Find where the given text appears and provide that cell's center as [X, Y] coordinate. 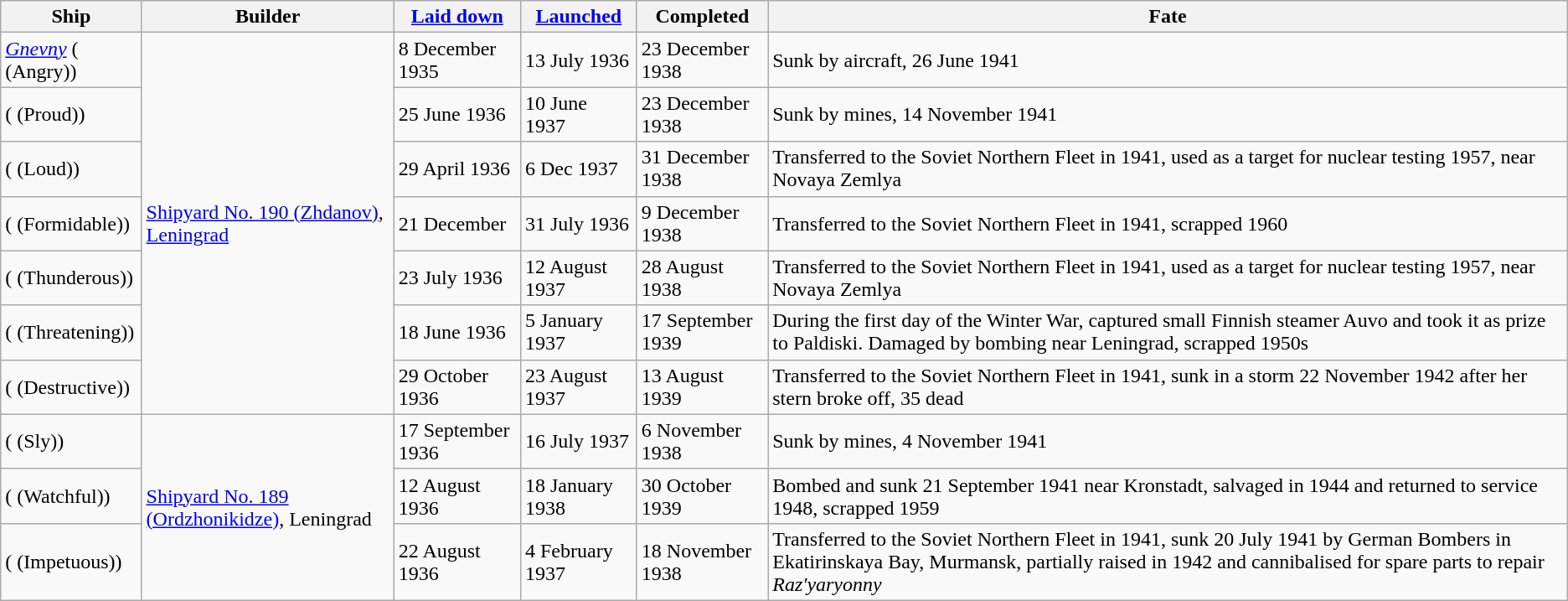
Sunk by aircraft, 26 June 1941 [1168, 60]
( (Impetuous)) [71, 562]
18 November 1938 [702, 562]
30 October 1939 [702, 496]
Transferred to the Soviet Northern Fleet in 1941, scrapped 1960 [1168, 223]
12 August 1937 [578, 278]
Launched [578, 17]
8 December 1935 [457, 60]
Laid down [457, 17]
22 August 1936 [457, 562]
18 January 1938 [578, 496]
17 September 1936 [457, 441]
Sunk by mines, 14 November 1941 [1168, 114]
( (Thunderous)) [71, 278]
Bombed and sunk 21 September 1941 near Kronstadt, salvaged in 1944 and returned to service 1948, scrapped 1959 [1168, 496]
31 December 1938 [702, 169]
10 June 1937 [578, 114]
29 October 1936 [457, 387]
6 November 1938 [702, 441]
13 August 1939 [702, 387]
23 July 1936 [457, 278]
Shipyard No. 190 (Zhdanov), Leningrad [268, 223]
Builder [268, 17]
31 July 1936 [578, 223]
16 July 1937 [578, 441]
28 August 1938 [702, 278]
4 February 1937 [578, 562]
23 August 1937 [578, 387]
( (Watchful)) [71, 496]
6 Dec 1937 [578, 169]
18 June 1936 [457, 332]
29 April 1936 [457, 169]
Ship [71, 17]
( (Threatening)) [71, 332]
13 July 1936 [578, 60]
Sunk by mines, 4 November 1941 [1168, 441]
25 June 1936 [457, 114]
9 December 1938 [702, 223]
( (Sly)) [71, 441]
21 December [457, 223]
5 January 1937 [578, 332]
( (Loud)) [71, 169]
( (Proud)) [71, 114]
( (Destructive)) [71, 387]
12 August 1936 [457, 496]
Fate [1168, 17]
Gnevny ( (Angry)) [71, 60]
17 September 1939 [702, 332]
( (Formidable)) [71, 223]
Transferred to the Soviet Northern Fleet in 1941, sunk in a storm 22 November 1942 after her stern broke off, 35 dead [1168, 387]
Completed [702, 17]
Shipyard No. 189 (Ordzhonikidze), Leningrad [268, 507]
